Capture the cell that displays the provided text and extract its [x, y] central coordinate. 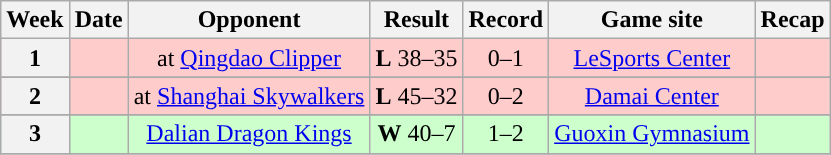
Week [35, 20]
0–2 [506, 96]
1–2 [506, 134]
Game site [652, 20]
Opponent [249, 20]
Guoxin Gymnasium [652, 134]
L 38–35 [416, 58]
0–1 [506, 58]
Result [416, 20]
1 [35, 58]
W 40–7 [416, 134]
L 45–32 [416, 96]
Record [506, 20]
at Qingdao Clipper [249, 58]
2 [35, 96]
3 [35, 134]
Dalian Dragon Kings [249, 134]
Damai Center [652, 96]
at Shanghai Skywalkers [249, 96]
Date [98, 20]
LeSports Center [652, 58]
Recap [792, 20]
